Search for the cell housing the specified text and yield its [X, Y] center coordinate. 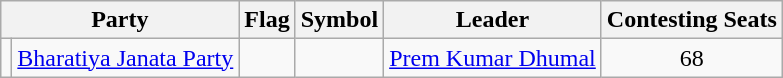
Prem Kumar Dhumal [493, 58]
Symbol [339, 20]
Party [120, 20]
Leader [493, 20]
Flag [267, 20]
Bharatiya Janata Party [126, 58]
68 [692, 58]
Contesting Seats [692, 20]
